From the cell containing the given text, extract its center point as (X, Y) coordinate. 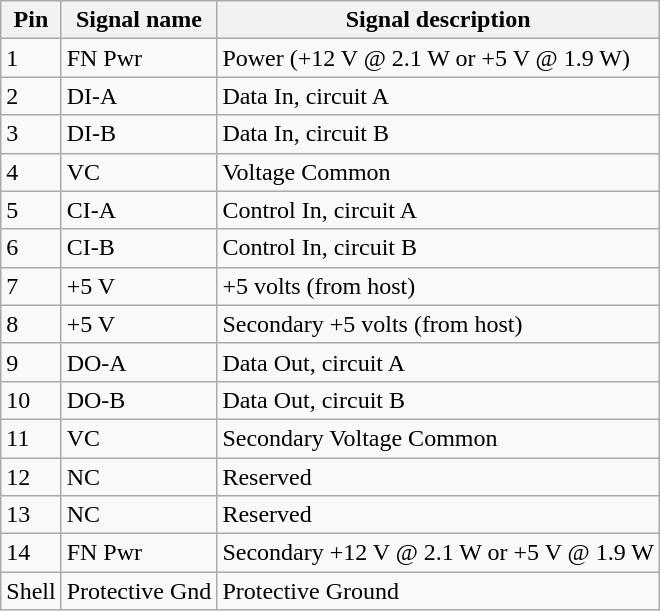
+5 volts (from host) (438, 286)
5 (31, 210)
DI-B (139, 134)
Secondary +5 volts (from host) (438, 324)
14 (31, 553)
Protective Ground (438, 591)
Control In, circuit A (438, 210)
DO-B (139, 400)
Power (+12 V @ 2.1 W or +5 V @ 1.9 W) (438, 58)
12 (31, 477)
Signal description (438, 20)
Data In, circuit B (438, 134)
CI-B (139, 248)
Data In, circuit A (438, 96)
1 (31, 58)
13 (31, 515)
11 (31, 438)
7 (31, 286)
Voltage Common (438, 172)
3 (31, 134)
8 (31, 324)
DO-A (139, 362)
2 (31, 96)
Pin (31, 20)
DI-A (139, 96)
Data Out, circuit B (438, 400)
Control In, circuit B (438, 248)
6 (31, 248)
4 (31, 172)
Secondary +12 V @ 2.1 W or +5 V @ 1.9 W (438, 553)
10 (31, 400)
Secondary Voltage Common (438, 438)
Data Out, circuit A (438, 362)
Shell (31, 591)
Protective Gnd (139, 591)
9 (31, 362)
Signal name (139, 20)
CI-A (139, 210)
